Output the [X, Y] coordinate of the center of the cell containing the given text.  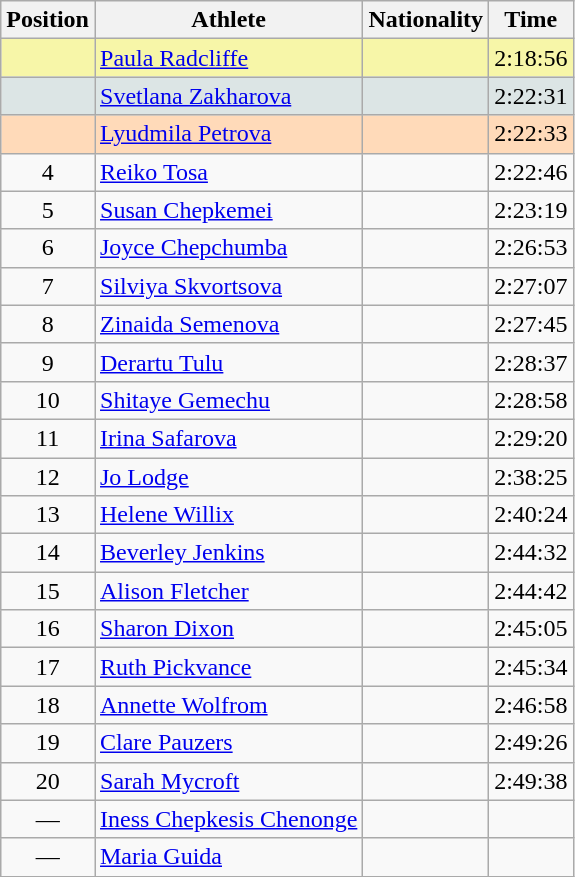
2:49:26 [531, 743]
Sarah Mycroft [228, 781]
Maria Guida [228, 857]
Iness Chepkesis Chenonge [228, 819]
5 [48, 210]
14 [48, 553]
15 [48, 591]
13 [48, 515]
20 [48, 781]
Paula Radcliffe [228, 58]
2:22:46 [531, 172]
11 [48, 438]
Silviya Skvortsova [228, 286]
2:38:25 [531, 477]
2:28:37 [531, 362]
10 [48, 400]
16 [48, 629]
8 [48, 324]
Shitaye Gemechu [228, 400]
19 [48, 743]
2:23:19 [531, 210]
Athlete [228, 20]
2:18:56 [531, 58]
Helene Willix [228, 515]
9 [48, 362]
2:44:32 [531, 553]
17 [48, 667]
Joyce Chepchumba [228, 248]
2:28:58 [531, 400]
Sharon Dixon [228, 629]
2:45:05 [531, 629]
Clare Pauzers [228, 743]
4 [48, 172]
2:27:45 [531, 324]
2:46:58 [531, 705]
Jo Lodge [228, 477]
18 [48, 705]
2:22:31 [531, 96]
Svetlana Zakharova [228, 96]
Derartu Tulu [228, 362]
Irina Safarova [228, 438]
2:40:24 [531, 515]
Alison Fletcher [228, 591]
12 [48, 477]
Lyudmila Petrova [228, 134]
2:27:07 [531, 286]
Position [48, 20]
2:49:38 [531, 781]
2:26:53 [531, 248]
Reiko Tosa [228, 172]
Beverley Jenkins [228, 553]
6 [48, 248]
Annette Wolfrom [228, 705]
Nationality [426, 20]
Time [531, 20]
Zinaida Semenova [228, 324]
Susan Chepkemei [228, 210]
2:22:33 [531, 134]
Ruth Pickvance [228, 667]
7 [48, 286]
2:29:20 [531, 438]
2:45:34 [531, 667]
2:44:42 [531, 591]
